From the cell containing the given text, extract its center point as (x, y) coordinate. 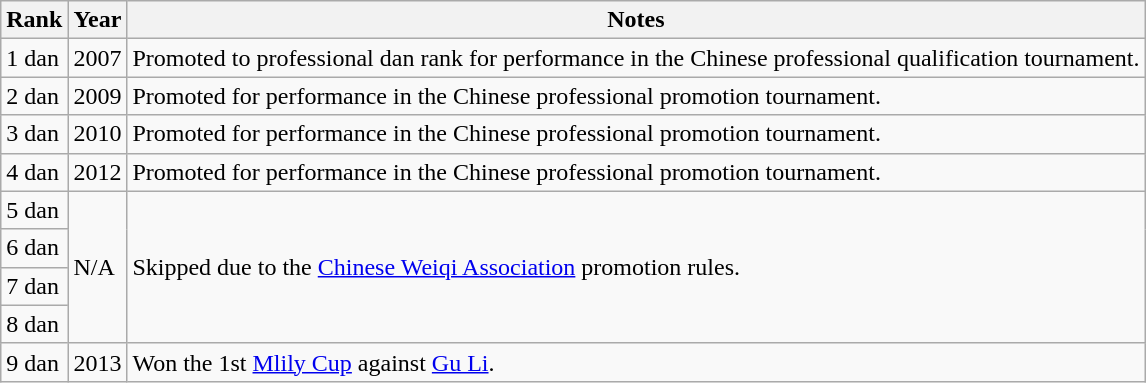
Year (98, 20)
2012 (98, 172)
4 dan (34, 172)
7 dan (34, 286)
2009 (98, 96)
3 dan (34, 134)
8 dan (34, 324)
2010 (98, 134)
9 dan (34, 362)
Won the 1st Mlily Cup against Gu Li. (636, 362)
Skipped due to the Chinese Weiqi Association promotion rules. (636, 267)
2 dan (34, 96)
2013 (98, 362)
N/A (98, 267)
Promoted to professional dan rank for performance in the Chinese professional qualification tournament. (636, 58)
1 dan (34, 58)
5 dan (34, 210)
2007 (98, 58)
6 dan (34, 248)
Rank (34, 20)
Notes (636, 20)
